Output the (X, Y) coordinate of the center of the cell containing the given text.  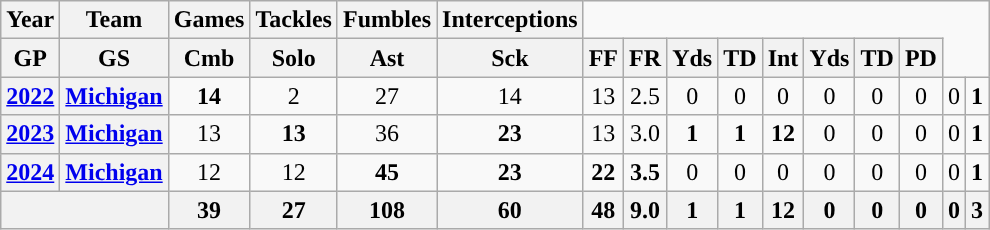
Ast (386, 58)
60 (510, 210)
45 (386, 172)
3 (976, 210)
GS (114, 58)
GP (30, 58)
Tackles (294, 20)
Team (114, 20)
Int (783, 58)
Games (209, 20)
2022 (30, 96)
PD (920, 58)
3.0 (646, 134)
2.5 (646, 96)
22 (603, 172)
48 (603, 210)
Fumbles (386, 20)
Sck (510, 58)
FF (603, 58)
2023 (30, 134)
Cmb (209, 58)
Interceptions (510, 20)
2024 (30, 172)
FR (646, 58)
Year (30, 20)
3.5 (646, 172)
2 (294, 96)
Solo (294, 58)
108 (386, 210)
36 (386, 134)
39 (209, 210)
9.0 (646, 210)
